Return the (X, Y) coordinate for the center point of the cell that contains the specified text.  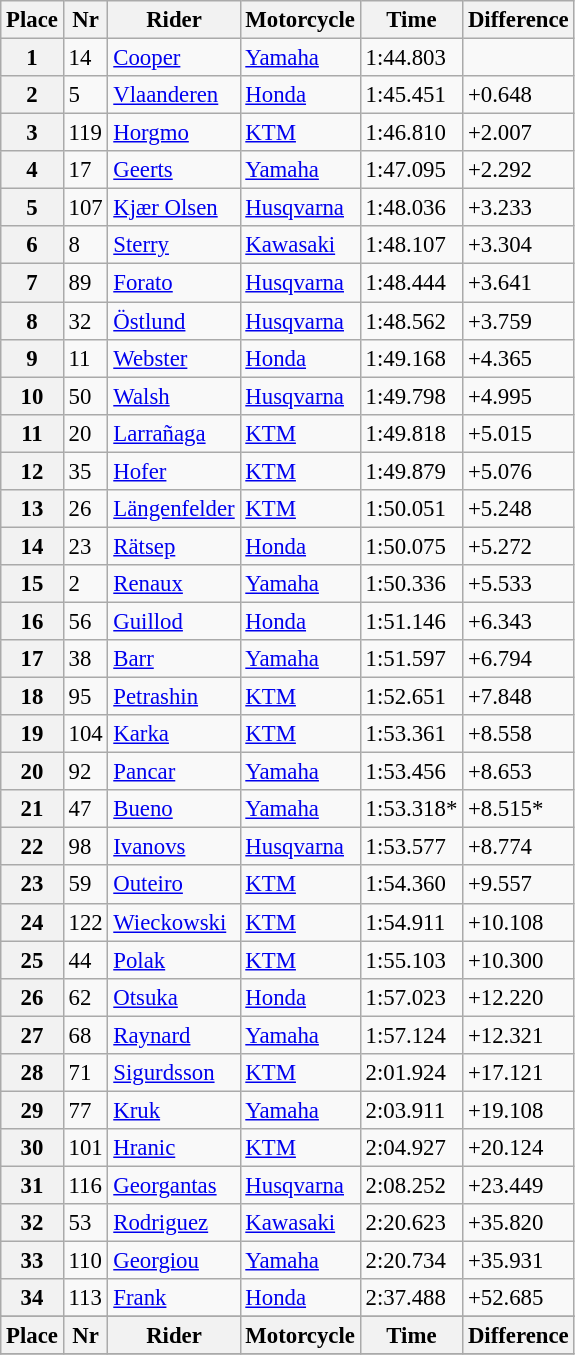
Georgantas (174, 1185)
1:48.444 (411, 283)
2:04.927 (411, 1148)
2:20.734 (411, 1261)
+8.558 (518, 734)
1:50.051 (411, 509)
+6.343 (518, 621)
1:53.361 (411, 734)
38 (86, 659)
+5.533 (518, 584)
1:48.562 (411, 321)
+6.794 (518, 659)
2:01.924 (411, 1073)
Larrañaga (174, 433)
1:49.798 (411, 396)
24 (32, 922)
+23.449 (518, 1185)
Kjær Olsen (174, 208)
+8.515* (518, 809)
92 (86, 772)
9 (32, 358)
44 (86, 960)
Guillod (174, 621)
21 (32, 809)
1:52.651 (411, 697)
Webster (174, 358)
Petrashin (174, 697)
31 (32, 1185)
2:37.488 (411, 1298)
Sterry (174, 245)
1:44.803 (411, 58)
Sigurdsson (174, 1073)
2:08.252 (411, 1185)
104 (86, 734)
95 (86, 697)
71 (86, 1073)
1:53.318* (411, 809)
+12.220 (518, 997)
+10.108 (518, 922)
+7.848 (518, 697)
+12.321 (518, 1035)
1:53.456 (411, 772)
+3.759 (518, 321)
3 (32, 133)
Horgmo (174, 133)
98 (86, 847)
19 (32, 734)
1:48.107 (411, 245)
28 (32, 1073)
1:46.810 (411, 133)
+19.108 (518, 1110)
Polak (174, 960)
Cooper (174, 58)
Karka (174, 734)
59 (86, 885)
1:47.095 (411, 170)
+3.233 (518, 208)
29 (32, 1110)
Otsuka (174, 997)
2:20.623 (411, 1223)
+2.007 (518, 133)
Bueno (174, 809)
2:03.911 (411, 1110)
4 (32, 170)
+35.820 (518, 1223)
+5.248 (518, 509)
1:51.146 (411, 621)
16 (32, 621)
Rodriguez (174, 1223)
89 (86, 283)
Hranic (174, 1148)
77 (86, 1110)
107 (86, 208)
+17.121 (518, 1073)
10 (32, 396)
33 (32, 1261)
1:53.577 (411, 847)
1:54.911 (411, 922)
30 (32, 1148)
Längenfelder (174, 509)
68 (86, 1035)
47 (86, 809)
Hofer (174, 471)
Barr (174, 659)
27 (32, 1035)
Vlaanderen (174, 95)
7 (32, 283)
1:49.818 (411, 433)
1:55.103 (411, 960)
Frank (174, 1298)
Östlund (174, 321)
15 (32, 584)
Rätsep (174, 546)
+4.365 (518, 358)
6 (32, 245)
53 (86, 1223)
+3.641 (518, 283)
Outeiro (174, 885)
110 (86, 1261)
+5.272 (518, 546)
Pancar (174, 772)
13 (32, 509)
Georgiou (174, 1261)
56 (86, 621)
Geerts (174, 170)
1:49.879 (411, 471)
+3.304 (518, 245)
+10.300 (518, 960)
+0.648 (518, 95)
+9.557 (518, 885)
1:50.075 (411, 546)
22 (32, 847)
122 (86, 922)
50 (86, 396)
+5.015 (518, 433)
1:50.336 (411, 584)
12 (32, 471)
1:54.360 (411, 885)
1:49.168 (411, 358)
1 (32, 58)
+2.292 (518, 170)
35 (86, 471)
1:57.124 (411, 1035)
Kruk (174, 1110)
+35.931 (518, 1261)
1:45.451 (411, 95)
+8.653 (518, 772)
+8.774 (518, 847)
116 (86, 1185)
Renaux (174, 584)
+4.995 (518, 396)
Forato (174, 283)
+20.124 (518, 1148)
Raynard (174, 1035)
1:51.597 (411, 659)
+5.076 (518, 471)
101 (86, 1148)
113 (86, 1298)
1:57.023 (411, 997)
Walsh (174, 396)
Ivanovs (174, 847)
62 (86, 997)
25 (32, 960)
18 (32, 697)
34 (32, 1298)
Wieckowski (174, 922)
+52.685 (518, 1298)
119 (86, 133)
1:48.036 (411, 208)
